From the cell containing the given text, extract its center point as [X, Y] coordinate. 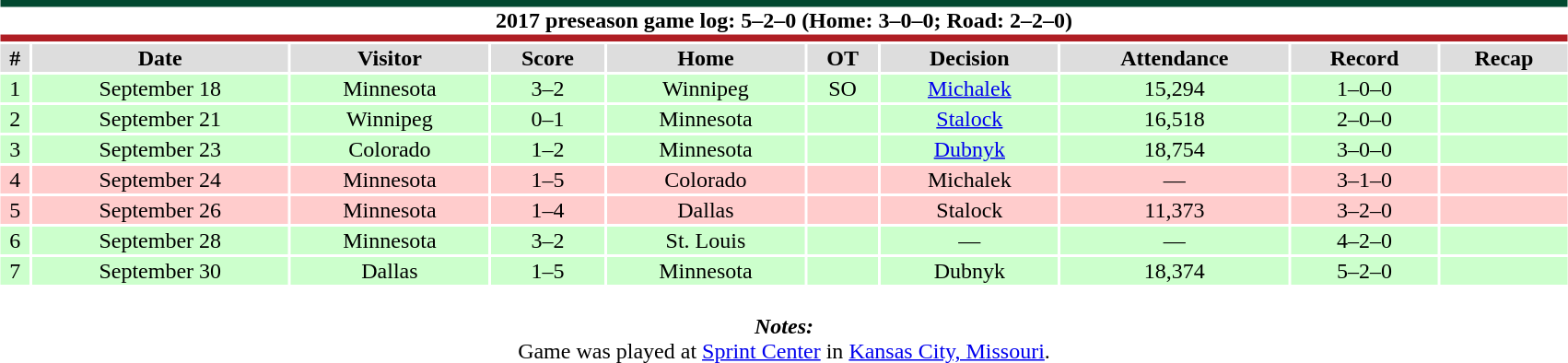
4 [15, 180]
September 28 [160, 240]
2017 preseason game log: 5–2–0 (Home: 3–0–0; Road: 2–2–0) [784, 20]
September 23 [160, 149]
Attendance [1174, 58]
September 24 [160, 180]
Date [160, 58]
1 [15, 88]
St. Louis [706, 240]
Record [1363, 58]
4–2–0 [1363, 240]
2–0–0 [1363, 119]
2 [15, 119]
# [15, 58]
September 26 [160, 210]
September 18 [160, 88]
Home [706, 58]
September 21 [160, 119]
15,294 [1174, 88]
16,518 [1174, 119]
3–2–0 [1363, 210]
Score [547, 58]
1–2 [547, 149]
OT [842, 58]
11,373 [1174, 210]
7 [15, 271]
3 [15, 149]
SO [842, 88]
18,754 [1174, 149]
1–0–0 [1363, 88]
5 [15, 210]
1–4 [547, 210]
5–2–0 [1363, 271]
0–1 [547, 119]
3–0–0 [1363, 149]
6 [15, 240]
September 30 [160, 271]
Decision [969, 58]
3–1–0 [1363, 180]
Visitor [390, 58]
18,374 [1174, 271]
Recap [1504, 58]
